Return [X, Y] of the center of cell containing provided text 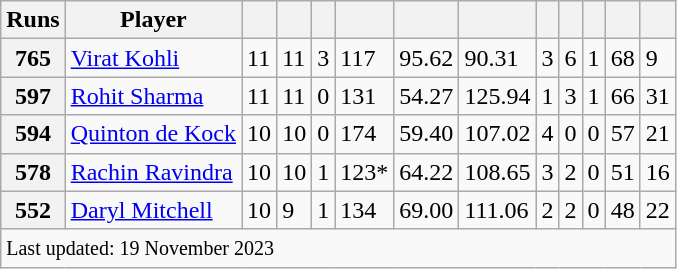
765 [33, 58]
31 [658, 96]
90.31 [498, 58]
Quinton de Kock [153, 134]
54.27 [426, 96]
597 [33, 96]
69.00 [426, 210]
48 [622, 210]
6 [570, 58]
Virat Kohli [153, 58]
21 [658, 134]
4 [548, 134]
134 [364, 210]
Rachin Ravindra [153, 172]
Rohit Sharma [153, 96]
68 [622, 58]
64.22 [426, 172]
Daryl Mitchell [153, 210]
107.02 [498, 134]
22 [658, 210]
123* [364, 172]
108.65 [498, 172]
57 [622, 134]
66 [622, 96]
59.40 [426, 134]
125.94 [498, 96]
95.62 [426, 58]
111.06 [498, 210]
117 [364, 58]
16 [658, 172]
552 [33, 210]
Last updated: 19 November 2023 [338, 248]
Runs [33, 20]
Player [153, 20]
594 [33, 134]
131 [364, 96]
51 [622, 172]
174 [364, 134]
578 [33, 172]
